Identify which cell holds the provided text, then report its [x, y] central coordinate. 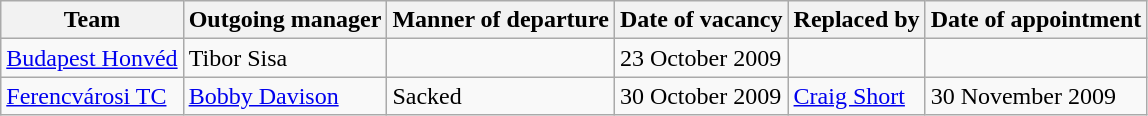
30 November 2009 [1036, 96]
Date of vacancy [701, 20]
Manner of departure [500, 20]
Outgoing manager [285, 20]
Team [92, 20]
Ferencvárosi TC [92, 96]
23 October 2009 [701, 58]
Budapest Honvéd [92, 58]
Replaced by [856, 20]
Craig Short [856, 96]
Date of appointment [1036, 20]
Sacked [500, 96]
30 October 2009 [701, 96]
Bobby Davison [285, 96]
Tibor Sisa [285, 58]
